Return (X, Y) of the center of cell containing provided text 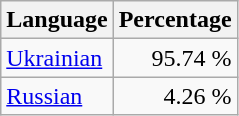
Ukrainian (57, 58)
Percentage (175, 20)
Russian (57, 96)
Language (57, 20)
4.26 % (175, 96)
95.74 % (175, 58)
